Identify which cell holds the provided text, then report its (X, Y) central coordinate. 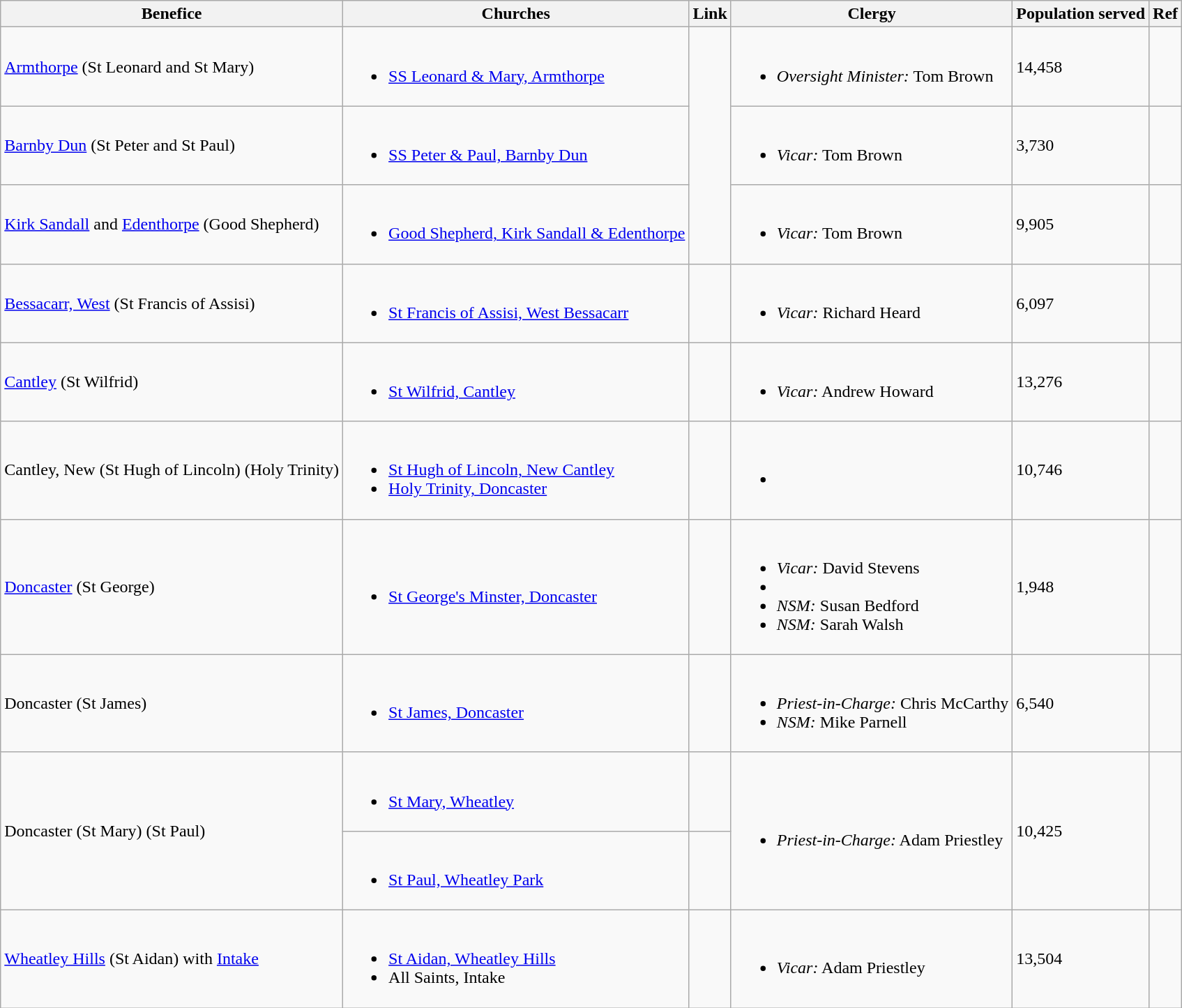
Doncaster (St Mary) (St Paul) (172, 831)
Priest-in-Charge: Chris McCarthyNSM: Mike Parnell (872, 703)
SS Leonard & Mary, Armthorpe (516, 67)
Armthorpe (St Leonard and St Mary) (172, 67)
Churches (516, 14)
Vicar: Andrew Howard (872, 382)
Population served (1081, 14)
Doncaster (St James) (172, 703)
St Wilfrid, Cantley (516, 382)
Doncaster (St George) (172, 587)
Barnby Dun (St Peter and St Paul) (172, 145)
Kirk Sandall and Edenthorpe (Good Shepherd) (172, 225)
6,540 (1081, 703)
10,425 (1081, 831)
13,504 (1081, 958)
St George's Minster, Doncaster (516, 587)
St Hugh of Lincoln, New CantleyHoly Trinity, Doncaster (516, 470)
SS Peter & Paul, Barnby Dun (516, 145)
1,948 (1081, 587)
13,276 (1081, 382)
St Mary, Wheatley (516, 791)
Vicar: David StevensNSM: Susan BedfordNSM: Sarah Walsh (872, 587)
St James, Doncaster (516, 703)
Wheatley Hills (St Aidan) with Intake (172, 958)
9,905 (1081, 225)
Good Shepherd, Kirk Sandall & Edenthorpe (516, 225)
10,746 (1081, 470)
Oversight Minister: Tom Brown (872, 67)
St Aidan, Wheatley HillsAll Saints, Intake (516, 958)
6,097 (1081, 303)
St Francis of Assisi, West Bessacarr (516, 303)
Vicar: Richard Heard (872, 303)
Benefice (172, 14)
Bessacarr, West (St Francis of Assisi) (172, 303)
Link (710, 14)
Ref (1166, 14)
St Paul, Wheatley Park (516, 871)
14,458 (1081, 67)
3,730 (1081, 145)
Priest-in-Charge: Adam Priestley (872, 831)
Cantley, New (St Hugh of Lincoln) (Holy Trinity) (172, 470)
Clergy (872, 14)
Vicar: Adam Priestley (872, 958)
Cantley (St Wilfrid) (172, 382)
